From the cell containing the given text, extract its center point as [x, y] coordinate. 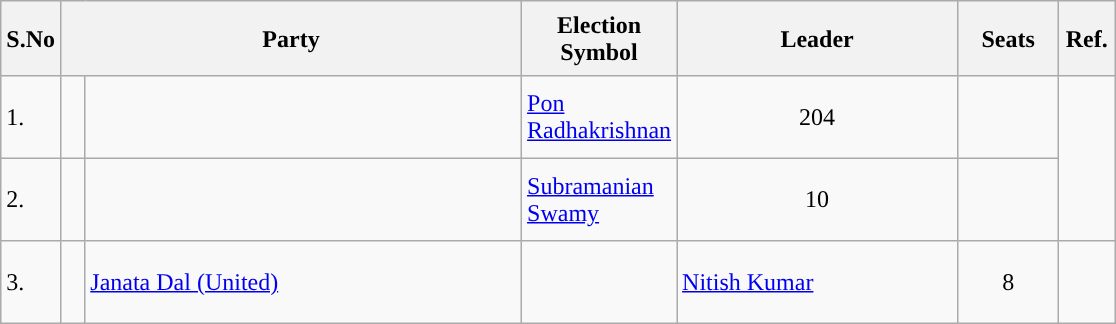
204 [818, 117]
8 [1008, 282]
Pon Radhakrishnan [600, 117]
S.No [31, 38]
Ref. [1087, 38]
10 [818, 199]
Election Symbol [600, 38]
Nitish Kumar [818, 282]
Leader [818, 38]
2. [31, 199]
Party [290, 38]
Seats [1008, 38]
Subramanian Swamy [600, 199]
3. [31, 282]
Janata Dal (United) [304, 282]
1. [31, 117]
